Identify which cell holds the provided text, then report its [X, Y] central coordinate. 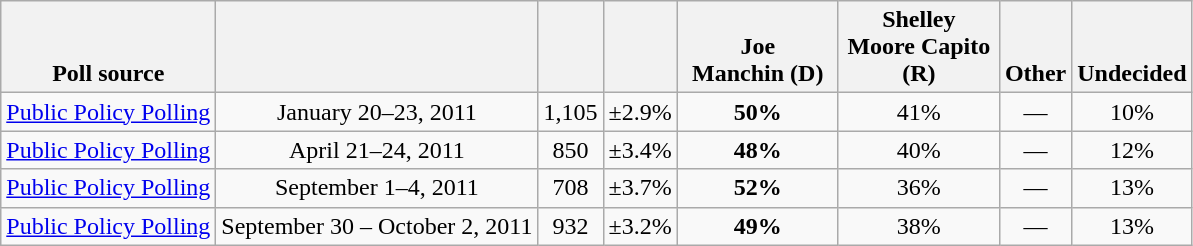
49% [758, 226]
±2.9% [640, 112]
Other [1035, 47]
850 [570, 150]
Poll source [108, 47]
Undecided [1132, 47]
±3.7% [640, 188]
January 20–23, 2011 [377, 112]
40% [918, 150]
12% [1132, 150]
April 21–24, 2011 [377, 150]
41% [918, 112]
ShelleyMoore Capito (R) [918, 47]
48% [758, 150]
36% [918, 188]
September 30 – October 2, 2011 [377, 226]
708 [570, 188]
10% [1132, 112]
38% [918, 226]
±3.4% [640, 150]
52% [758, 188]
JoeManchin (D) [758, 47]
50% [758, 112]
September 1–4, 2011 [377, 188]
932 [570, 226]
1,105 [570, 112]
±3.2% [640, 226]
